Detect which cell encompasses the target text, then output its (x, y) center coordinate. 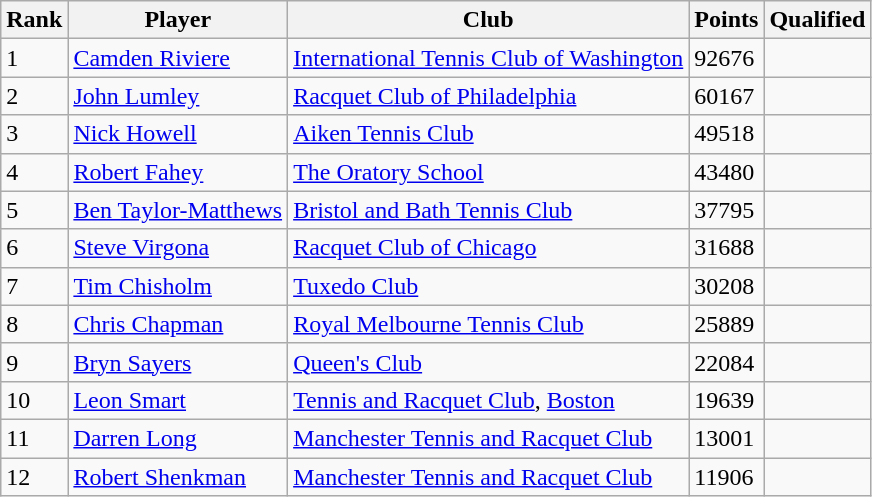
6 (34, 248)
60167 (726, 96)
The Oratory School (488, 172)
Racquet Club of Chicago (488, 248)
49518 (726, 134)
30208 (726, 286)
Club (488, 20)
9 (34, 362)
31688 (726, 248)
3 (34, 134)
International Tennis Club of Washington (488, 58)
Points (726, 20)
13001 (726, 438)
Leon Smart (178, 400)
Camden Riviere (178, 58)
43480 (726, 172)
10 (34, 400)
Queen's Club (488, 362)
92676 (726, 58)
Ben Taylor-Matthews (178, 210)
Chris Chapman (178, 324)
19639 (726, 400)
Aiken Tennis Club (488, 134)
Steve Virgona (178, 248)
Bristol and Bath Tennis Club (488, 210)
Tuxedo Club (488, 286)
Tim Chisholm (178, 286)
5 (34, 210)
37795 (726, 210)
Nick Howell (178, 134)
4 (34, 172)
Robert Shenkman (178, 477)
7 (34, 286)
Racquet Club of Philadelphia (488, 96)
1 (34, 58)
11906 (726, 477)
11 (34, 438)
Rank (34, 20)
Player (178, 20)
Qualified (818, 20)
Darren Long (178, 438)
Tennis and Racquet Club, Boston (488, 400)
22084 (726, 362)
2 (34, 96)
Royal Melbourne Tennis Club (488, 324)
John Lumley (178, 96)
Bryn Sayers (178, 362)
25889 (726, 324)
12 (34, 477)
Robert Fahey (178, 172)
8 (34, 324)
